Return the [X, Y] coordinate for the center point of the cell that contains the specified text.  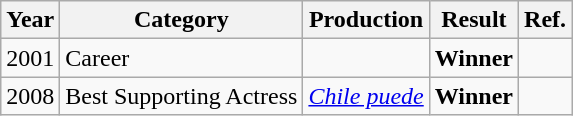
Production [366, 20]
Best Supporting Actress [182, 96]
2008 [30, 96]
Ref. [546, 20]
Category [182, 20]
2001 [30, 58]
Result [474, 20]
Career [182, 58]
Year [30, 20]
Chile puede [366, 96]
